Identify which cell holds the provided text, then report its (x, y) central coordinate. 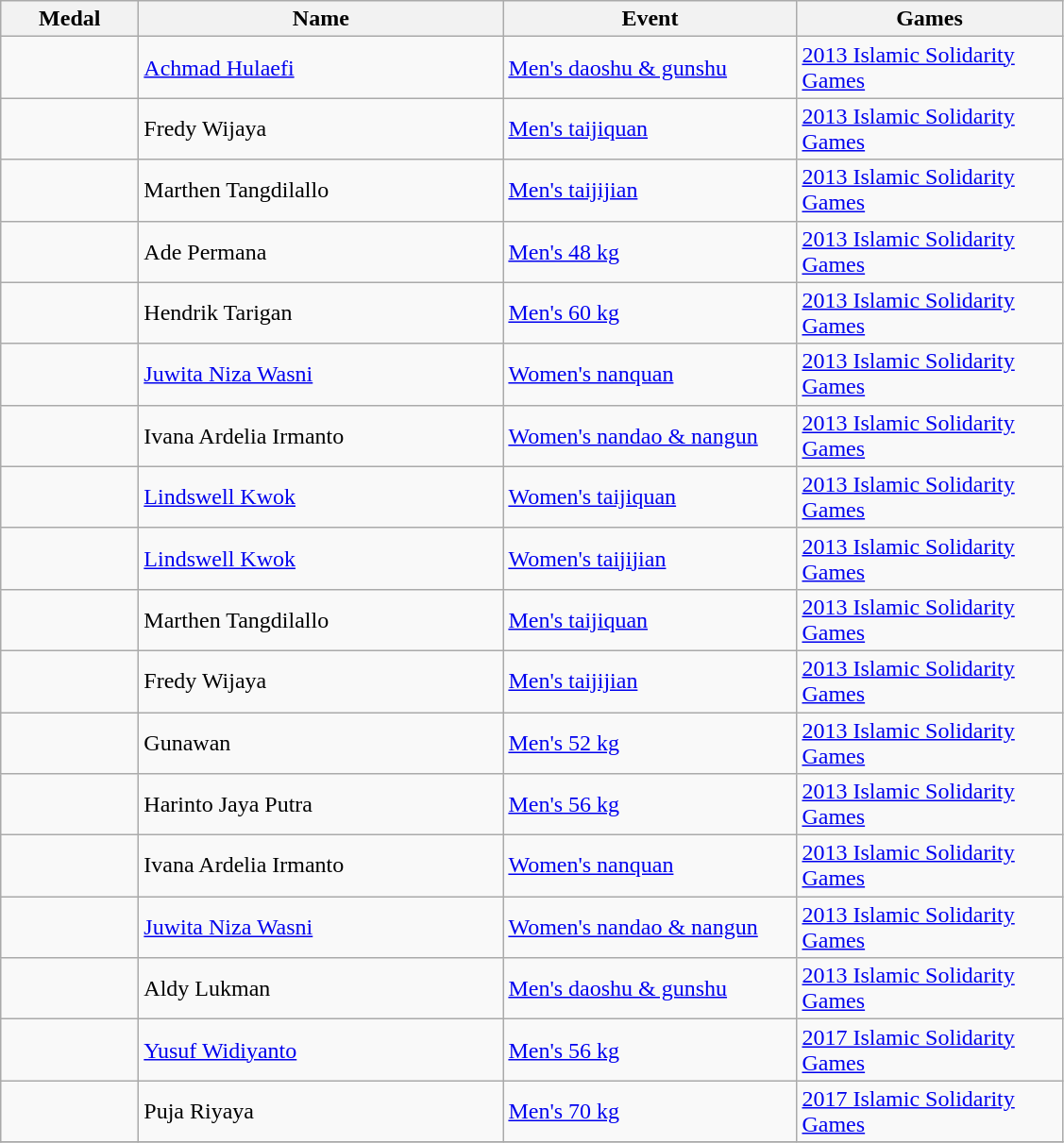
Yusuf Widiyanto (321, 1050)
Medal (70, 19)
Gunawan (321, 742)
Event (650, 19)
Harinto Jaya Putra (321, 804)
Women's taijiquan (650, 496)
Men's 52 kg (650, 742)
Achmad Hulaefi (321, 68)
Men's 48 kg (650, 251)
Aldy Lukman (321, 989)
Men's 70 kg (650, 1112)
Men's 60 kg (650, 313)
Puja Riyaya (321, 1112)
Games (929, 19)
Name (321, 19)
Women's taijijian (650, 559)
Ade Permana (321, 251)
Hendrik Tarigan (321, 313)
